For the text-containing cell, return its midpoint in (x, y) coordinate format. 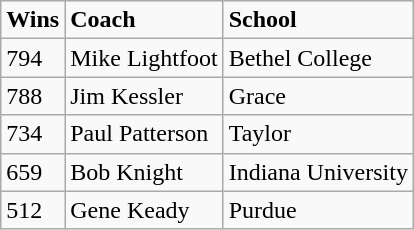
Gene Keady (144, 210)
Coach (144, 20)
Jim Kessler (144, 96)
Wins (33, 20)
788 (33, 96)
Bob Knight (144, 172)
Indiana University (318, 172)
512 (33, 210)
Mike Lightfoot (144, 58)
Purdue (318, 210)
659 (33, 172)
Paul Patterson (144, 134)
794 (33, 58)
Taylor (318, 134)
Grace (318, 96)
734 (33, 134)
Bethel College (318, 58)
School (318, 20)
